Identify which cell holds the provided text, then report its [X, Y] central coordinate. 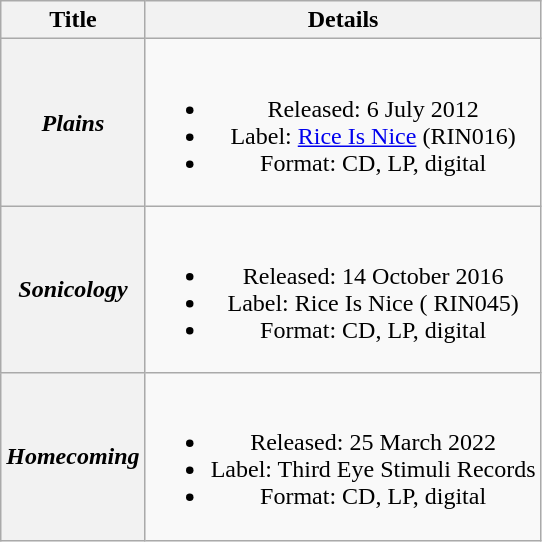
Released: 6 July 2012Label: Rice Is Nice (RIN016)Format: CD, LP, digital [343, 122]
Homecoming [73, 456]
Sonicology [73, 290]
Plains [73, 122]
Released: 25 March 2022Label: Third Eye Stimuli RecordsFormat: CD, LP, digital [343, 456]
Released: 14 October 2016Label: Rice Is Nice ( RIN045)Format: CD, LP, digital [343, 290]
Details [343, 20]
Title [73, 20]
